Extract the [x, y] coordinate from the center of the cell holding the provided text.  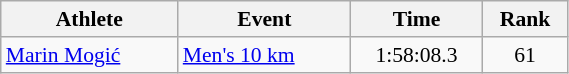
Marin Mogić [90, 55]
1:58:08.3 [416, 55]
Rank [525, 19]
Event [264, 19]
Time [416, 19]
61 [525, 55]
Men's 10 km [264, 55]
Athlete [90, 19]
